Determine the (X, Y) coordinate at the center of the cell enclosing the given text.  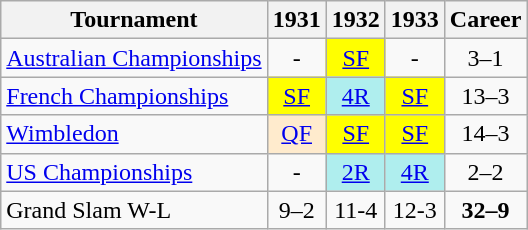
11-4 (356, 210)
Australian Championships (134, 58)
Grand Slam W-L (134, 210)
Wimbledon (134, 134)
US Championships (134, 172)
Tournament (134, 20)
13–3 (486, 96)
12-3 (414, 210)
Career (486, 20)
3–1 (486, 58)
32–9 (486, 210)
1933 (414, 20)
2R (356, 172)
14–3 (486, 134)
2–2 (486, 172)
1931 (296, 20)
French Championships (134, 96)
QF (296, 134)
9–2 (296, 210)
1932 (356, 20)
